Find where the given text appears and provide that cell's center as [x, y] coordinate. 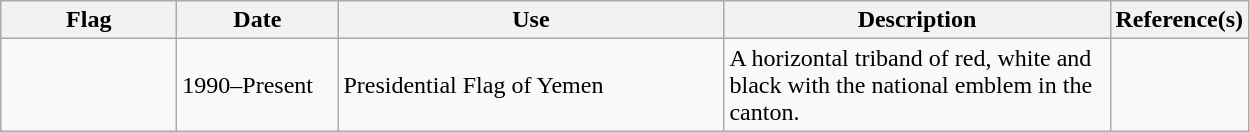
1990–Present [258, 85]
A horizontal triband of red, white and black with the national emblem in the canton. [917, 85]
Reference(s) [1180, 20]
Presidential Flag of Yemen [531, 85]
Use [531, 20]
Flag [89, 20]
Date [258, 20]
Description [917, 20]
